Capture the cell that displays the provided text and extract its (x, y) central coordinate. 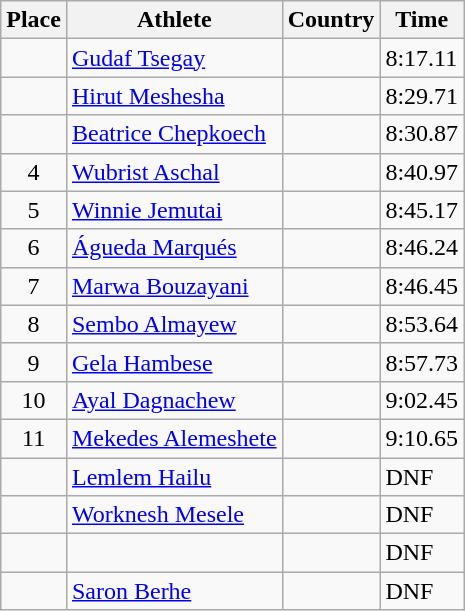
Wubrist Aschal (174, 172)
7 (34, 286)
Place (34, 20)
5 (34, 210)
Gela Hambese (174, 362)
8:17.11 (422, 58)
Athlete (174, 20)
Gudaf Tsegay (174, 58)
8 (34, 324)
Mekedes Alemeshete (174, 438)
10 (34, 400)
8:40.97 (422, 172)
8:46.24 (422, 248)
8:53.64 (422, 324)
6 (34, 248)
Águeda Marqués (174, 248)
Ayal Dagnachew (174, 400)
Hirut Meshesha (174, 96)
8:45.17 (422, 210)
9:02.45 (422, 400)
8:30.87 (422, 134)
9:10.65 (422, 438)
Lemlem Hailu (174, 477)
Worknesh Mesele (174, 515)
Winnie Jemutai (174, 210)
9 (34, 362)
4 (34, 172)
11 (34, 438)
8:46.45 (422, 286)
8:29.71 (422, 96)
Saron Berhe (174, 591)
Sembo Almayew (174, 324)
Beatrice Chepkoech (174, 134)
Country (331, 20)
Time (422, 20)
8:57.73 (422, 362)
Marwa Bouzayani (174, 286)
